Locate the cell with the specified text and output its [x, y] center coordinate. 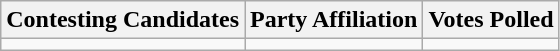
Party Affiliation [334, 20]
Votes Polled [491, 20]
Contesting Candidates [123, 20]
